Extract the [x, y] coordinate from the center of the cell holding the provided text.  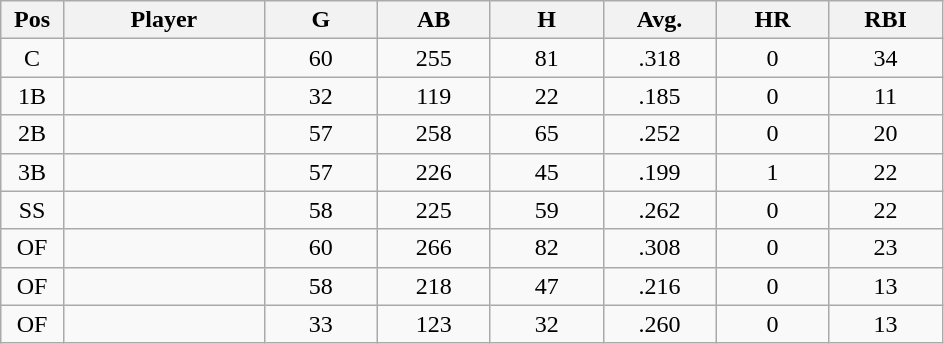
23 [886, 248]
.318 [660, 58]
20 [886, 134]
G [320, 20]
.216 [660, 286]
Avg. [660, 20]
.252 [660, 134]
226 [434, 172]
255 [434, 58]
1 [772, 172]
2B [32, 134]
218 [434, 286]
.185 [660, 96]
82 [546, 248]
34 [886, 58]
Pos [32, 20]
AB [434, 20]
258 [434, 134]
123 [434, 324]
119 [434, 96]
81 [546, 58]
59 [546, 210]
266 [434, 248]
45 [546, 172]
33 [320, 324]
1B [32, 96]
65 [546, 134]
3B [32, 172]
.308 [660, 248]
47 [546, 286]
SS [32, 210]
11 [886, 96]
.260 [660, 324]
Player [164, 20]
H [546, 20]
.199 [660, 172]
.262 [660, 210]
RBI [886, 20]
HR [772, 20]
C [32, 58]
225 [434, 210]
